Detect which cell encompasses the target text, then output its [X, Y] center coordinate. 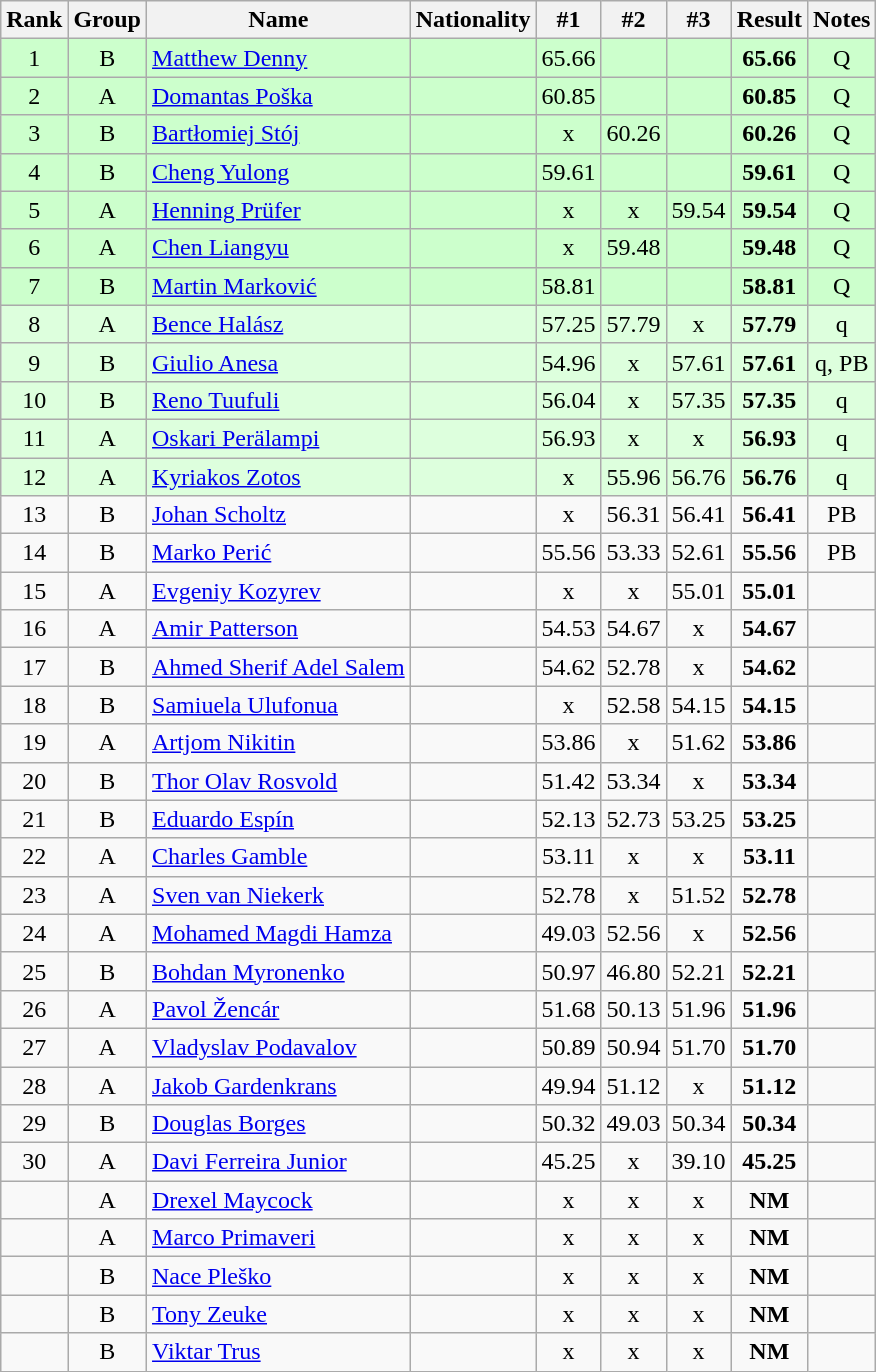
#2 [634, 20]
Henning Prüfer [279, 210]
50.94 [634, 1047]
56.31 [634, 515]
Mohamed Magdi Hamza [279, 933]
53.33 [634, 553]
Marko Perić [279, 553]
Eduardo Espín [279, 819]
Evgeniy Kozyrev [279, 591]
46.80 [634, 971]
#1 [568, 20]
Ahmed Sherif Adel Salem [279, 667]
49.94 [568, 1085]
Nace Pleško [279, 1276]
18 [34, 705]
50.32 [568, 1124]
Matthew Denny [279, 58]
23 [34, 895]
8 [34, 324]
13 [34, 515]
54.96 [568, 362]
20 [34, 781]
Samiuela Ulufonua [279, 705]
30 [34, 1162]
55.96 [634, 477]
14 [34, 553]
Notes [842, 20]
Nationality [473, 20]
Davi Ferreira Junior [279, 1162]
51.52 [698, 895]
52.61 [698, 553]
Giulio Anesa [279, 362]
52.73 [634, 819]
25 [34, 971]
q, PB [842, 362]
9 [34, 362]
28 [34, 1085]
Thor Olav Rosvold [279, 781]
10 [34, 400]
Charles Gamble [279, 857]
12 [34, 477]
Amir Patterson [279, 629]
Rank [34, 20]
Cheng Yulong [279, 172]
Bartłomiej Stój [279, 134]
Jakob Gardenkrans [279, 1085]
Pavol Žencár [279, 1009]
Domantas Poška [279, 96]
Name [279, 20]
Bohdan Myronenko [279, 971]
16 [34, 629]
5 [34, 210]
51.68 [568, 1009]
Viktar Trus [279, 1352]
11 [34, 438]
51.42 [568, 781]
50.97 [568, 971]
54.53 [568, 629]
1 [34, 58]
Artjom Nikitin [279, 743]
Chen Liangyu [279, 248]
56.04 [568, 400]
2 [34, 96]
Vladyslav Podavalov [279, 1047]
52.13 [568, 819]
Douglas Borges [279, 1124]
Drexel Maycock [279, 1200]
Johan Scholtz [279, 515]
4 [34, 172]
Group [108, 20]
Martin Marković [279, 286]
50.13 [634, 1009]
17 [34, 667]
57.25 [568, 324]
15 [34, 591]
Sven van Niekerk [279, 895]
22 [34, 857]
27 [34, 1047]
29 [34, 1124]
Kyriakos Zotos [279, 477]
51.62 [698, 743]
Tony Zeuke [279, 1314]
6 [34, 248]
3 [34, 134]
52.58 [634, 705]
50.89 [568, 1047]
Result [769, 20]
21 [34, 819]
24 [34, 933]
Marco Primaveri [279, 1238]
26 [34, 1009]
Oskari Perälampi [279, 438]
#3 [698, 20]
7 [34, 286]
39.10 [698, 1162]
Reno Tuufuli [279, 400]
Bence Halász [279, 324]
19 [34, 743]
